From the cell containing the given text, extract its center point as (X, Y) coordinate. 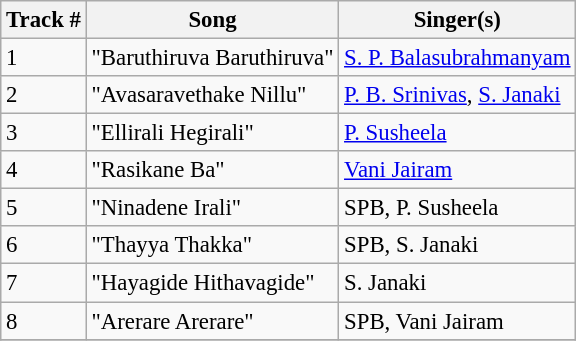
2 (44, 95)
1 (44, 58)
P. B. Srinivas, S. Janaki (458, 95)
4 (44, 170)
"Arerare Arerare" (212, 321)
P. Susheela (458, 133)
"Ninadene Irali" (212, 208)
SPB, Vani Jairam (458, 321)
"Baruthiruva Baruthiruva" (212, 58)
"Ellirali Hegirali" (212, 133)
Song (212, 20)
"Hayagide Hithavagide" (212, 283)
"Rasikane Ba" (212, 170)
"Thayya Thakka" (212, 245)
Vani Jairam (458, 170)
6 (44, 245)
Track # (44, 20)
3 (44, 133)
"Avasaravethake Nillu" (212, 95)
S. P. Balasubrahmanyam (458, 58)
5 (44, 208)
8 (44, 321)
7 (44, 283)
SPB, P. Susheela (458, 208)
SPB, S. Janaki (458, 245)
Singer(s) (458, 20)
S. Janaki (458, 283)
